Identify which cell holds the provided text, then report its (X, Y) central coordinate. 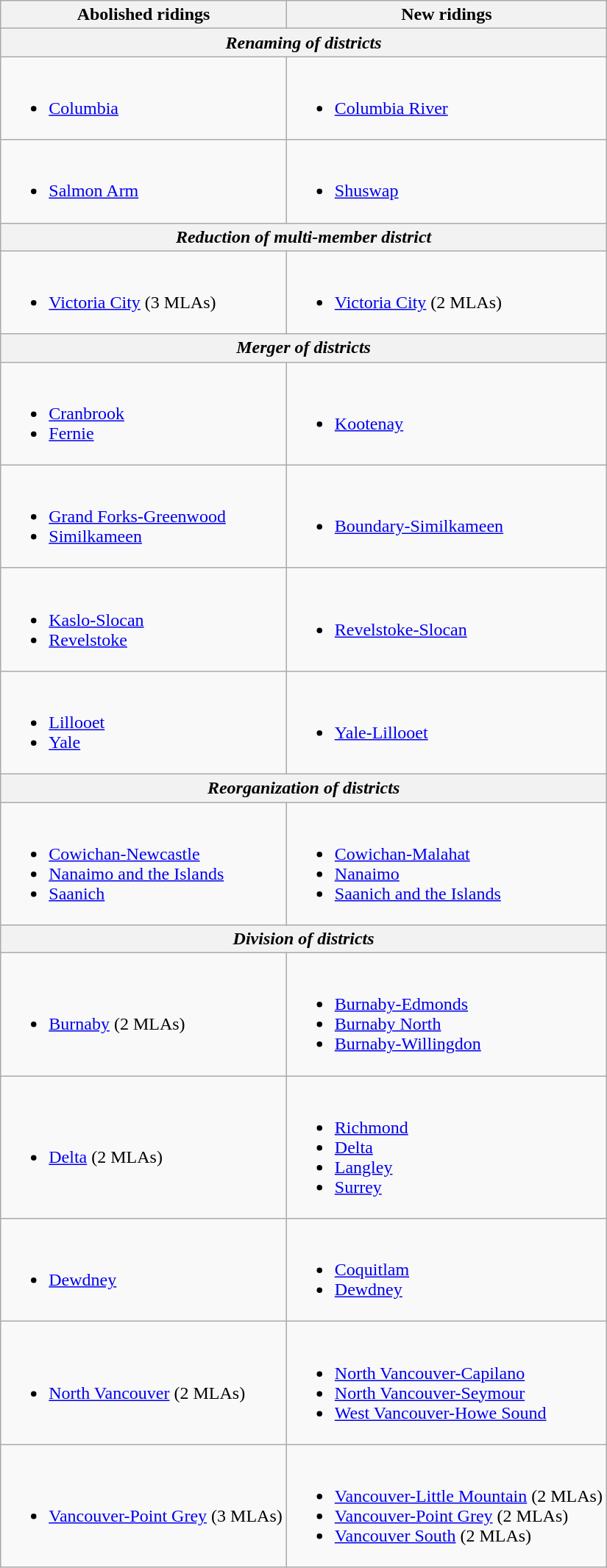
Victoria City (2 MLAs) (446, 293)
Delta (2 MLAs) (144, 1147)
Renaming of districts (304, 43)
Abolished ridings (144, 15)
RichmondDeltaLangleySurrey (446, 1147)
Burnaby (2 MLAs) (144, 1015)
Victoria City (3 MLAs) (144, 293)
Reorganization of districts (304, 788)
CoquitlamDewdney (446, 1270)
Salmon Arm (144, 181)
Columbia River (446, 99)
CranbrookFernie (144, 413)
Kootenay (446, 413)
Cowichan-MalahatNanaimoSaanich and the Islands (446, 863)
Vancouver-Point Grey (3 MLAs) (144, 1506)
Boundary-Similkameen (446, 516)
Kaslo-SlocanRevelstoke (144, 619)
Columbia (144, 99)
Vancouver-Little Mountain (2 MLAs)Vancouver-Point Grey (2 MLAs)Vancouver South (2 MLAs) (446, 1506)
North Vancouver (2 MLAs) (144, 1383)
Division of districts (304, 939)
LillooetYale (144, 722)
New ridings (446, 15)
North Vancouver-CapilanoNorth Vancouver-SeymourWest Vancouver-Howe Sound (446, 1383)
Yale-Lillooet (446, 722)
Shuswap (446, 181)
Merger of districts (304, 348)
Dewdney (144, 1270)
Revelstoke-Slocan (446, 619)
Grand Forks-GreenwoodSimilkameen (144, 516)
Cowichan-NewcastleNanaimo and the IslandsSaanich (144, 863)
Burnaby-EdmondsBurnaby NorthBurnaby-Willingdon (446, 1015)
Reduction of multi-member district (304, 237)
